Find where the given text appears and provide that cell's center as (x, y) coordinate. 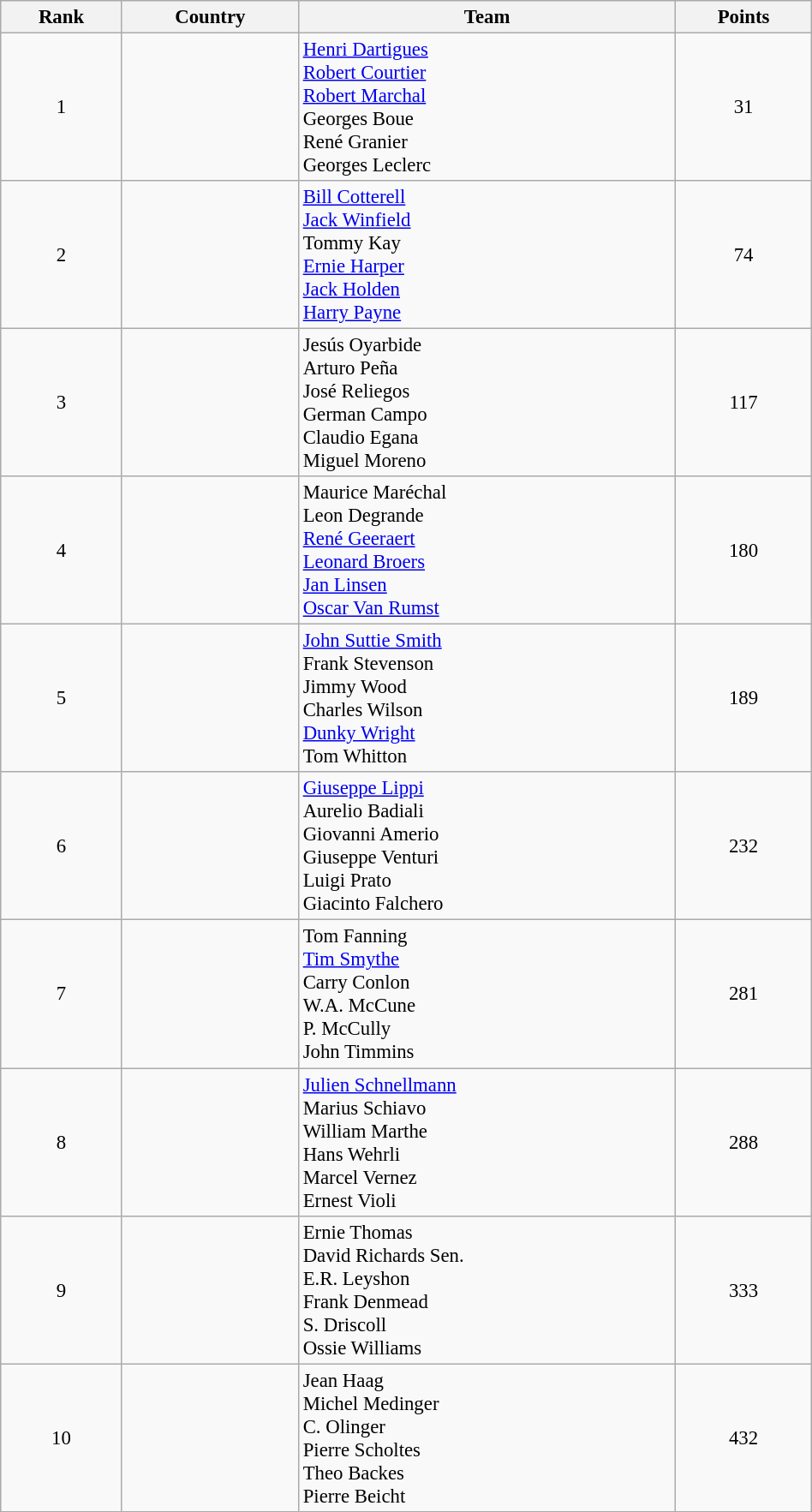
189 (743, 699)
4 (62, 550)
7 (62, 994)
232 (743, 846)
John Suttie SmithFrank StevensonJimmy WoodCharles WilsonDunky WrightTom Whitton (487, 699)
8 (62, 1143)
Rank (62, 17)
Henri DartiguesRobert CourtierRobert MarchalGeorges BoueRené GranierGeorges Leclerc (487, 108)
Jean HaagMichel MedingerC. OlingerPierre ScholtesTheo BackesPierre Beicht (487, 1437)
Tom FanningTim SmytheCarry ConlonW.A. McCuneP. McCullyJohn Timmins (487, 994)
117 (743, 403)
Giuseppe LippiAurelio BadialiGiovanni AmerioGiuseppe VenturiLuigi PratoGiacinto Falchero (487, 846)
432 (743, 1437)
1 (62, 108)
3 (62, 403)
10 (62, 1437)
Bill CotterellJack WinfieldTommy KayErnie HarperJack HoldenHarry Payne (487, 255)
6 (62, 846)
74 (743, 255)
Maurice MaréchalLeon DegrandeRené GeeraertLeonard BroersJan LinsenOscar Van Rumst (487, 550)
2 (62, 255)
9 (62, 1290)
333 (743, 1290)
Ernie ThomasDavid Richards Sen.E.R. LeyshonFrank DenmeadS. DriscollOssie Williams (487, 1290)
180 (743, 550)
Julien SchnellmannMarius SchiavoWilliam MartheHans WehrliMarcel VernezErnest Violi (487, 1143)
Jesús OyarbideArturo PeñaJosé ReliegosGerman CampoClaudio EganaMiguel Moreno (487, 403)
281 (743, 994)
Team (487, 17)
31 (743, 108)
5 (62, 699)
Points (743, 17)
288 (743, 1143)
Country (210, 17)
